Return the [x, y] coordinate for the center point of the cell that contains the specified text.  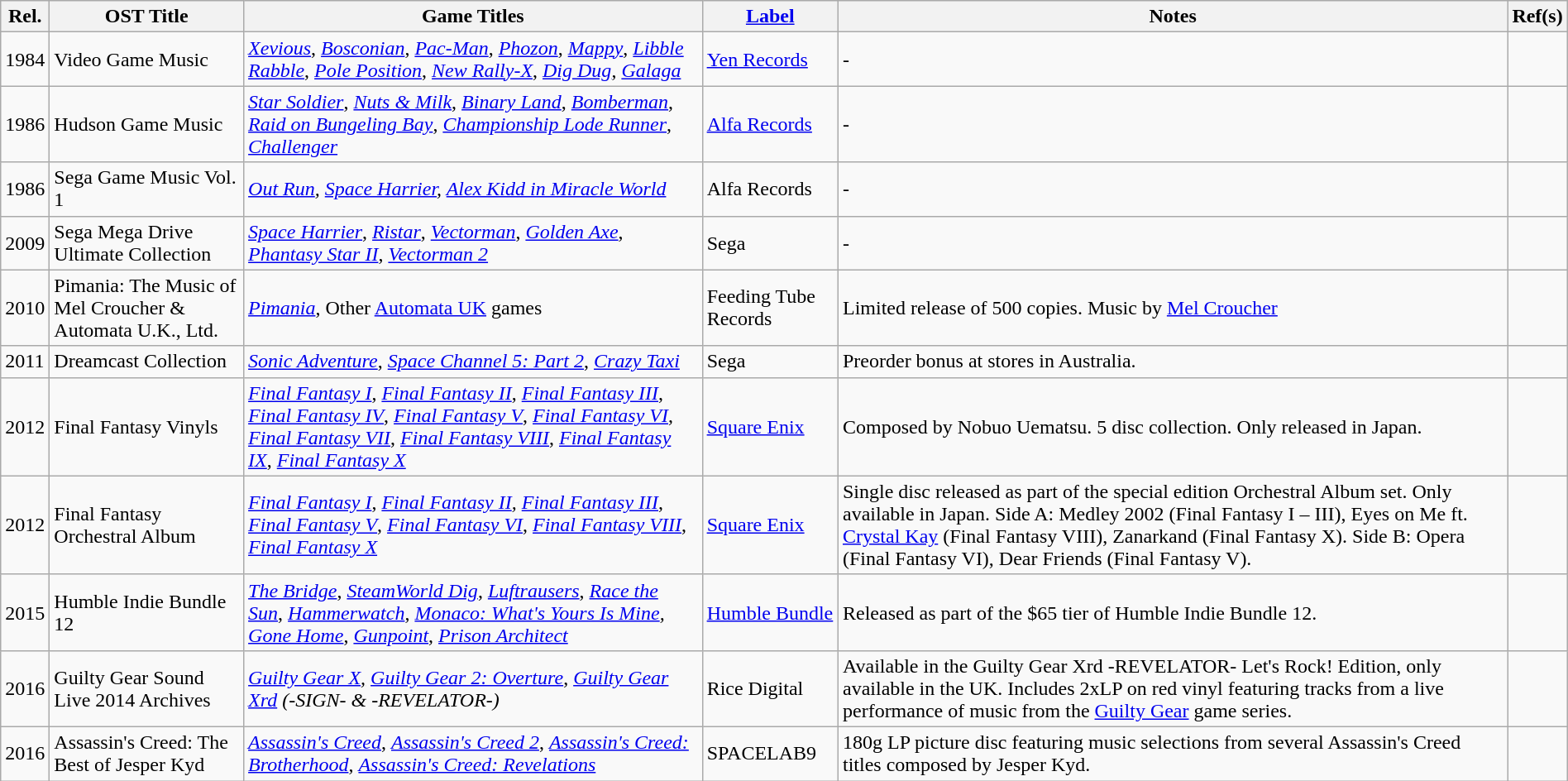
Notes [1173, 17]
2009 [25, 243]
Ref(s) [1537, 17]
Out Run, Space Harrier, Alex Kidd in Miracle World [473, 189]
Game Titles [473, 17]
Space Harrier, Ristar, Vectorman, Golden Axe, Phantasy Star II, Vectorman 2 [473, 243]
Feeding Tube Records [770, 308]
Limited release of 500 copies. Music by Mel Croucher [1173, 308]
Video Game Music [147, 60]
SPACELAB9 [770, 753]
Humble Indie Bundle 12 [147, 612]
Composed by Nobuo Uematsu. 5 disc collection. Only released in Japan. [1173, 427]
Guilty Gear X, Guilty Gear 2: Overture, Guilty Gear Xrd (-SIGN- & -REVELATOR-) [473, 688]
Sonic Adventure, Space Channel 5: Part 2, Crazy Taxi [473, 362]
2010 [25, 308]
Pimania, Other Automata UK games [473, 308]
Preorder bonus at stores in Australia. [1173, 362]
Humble Bundle [770, 612]
Pimania: The Music of Mel Croucher & Automata U.K., Ltd. [147, 308]
OST Title [147, 17]
Star Soldier, Nuts & Milk, Binary Land, Bomberman, Raid on Bungeling Bay, Championship Lode Runner, Challenger [473, 124]
Final Fantasy I, Final Fantasy II, Final Fantasy III, Final Fantasy V, Final Fantasy VI, Final Fantasy VIII, Final Fantasy X [473, 525]
Guilty Gear Sound Live 2014 Archives [147, 688]
Sega Mega Drive Ultimate Collection [147, 243]
Final Fantasy Vinyls [147, 427]
2011 [25, 362]
1984 [25, 60]
Assassin's Creed, Assassin's Creed 2, Assassin's Creed: Brotherhood, Assassin's Creed: Revelations [473, 753]
Dreamcast Collection [147, 362]
180g LP picture disc featuring music selections from several Assassin's Creed titles composed by Jesper Kyd. [1173, 753]
2015 [25, 612]
Final Fantasy Orchestral Album [147, 525]
Yen Records [770, 60]
Hudson Game Music [147, 124]
Xevious, Bosconian, Pac-Man, Phozon, Mappy, Libble Rabble, Pole Position, New Rally-X, Dig Dug, Galaga [473, 60]
Rice Digital [770, 688]
Released as part of the $65 tier of Humble Indie Bundle 12. [1173, 612]
Sega Game Music Vol. 1 [147, 189]
Rel. [25, 17]
Assassin's Creed: The Best of Jesper Kyd [147, 753]
The Bridge, SteamWorld Dig, Luftrausers, Race the Sun, Hammerwatch, Monaco: What's Yours Is Mine, Gone Home, Gunpoint, Prison Architect [473, 612]
Label [770, 17]
